Capture the cell that displays the provided text and extract its (x, y) central coordinate. 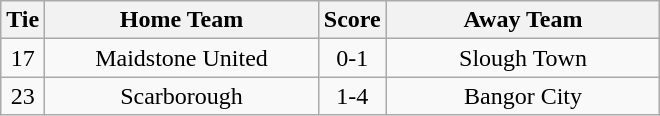
23 (23, 96)
Bangor City (523, 96)
Scarborough (182, 96)
0-1 (352, 58)
Tie (23, 20)
1-4 (352, 96)
17 (23, 58)
Slough Town (523, 58)
Home Team (182, 20)
Away Team (523, 20)
Score (352, 20)
Maidstone United (182, 58)
